Capture the cell that displays the provided text and extract its (X, Y) central coordinate. 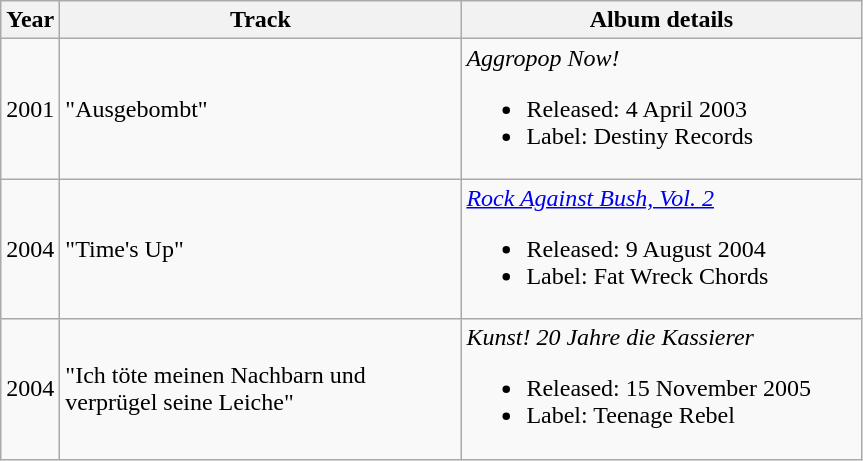
Rock Against Bush, Vol. 2Released: 9 August 2004Label: Fat Wreck Chords (662, 249)
2001 (30, 109)
Year (30, 20)
"Ich töte meinen Nachbarn und verprügel seine Leiche" (260, 389)
Track (260, 20)
"Time's Up" (260, 249)
Album details (662, 20)
Aggropop Now!Released: 4 April 2003Label: Destiny Records (662, 109)
Kunst! 20 Jahre die KassiererReleased: 15 November 2005Label: Teenage Rebel (662, 389)
"Ausgebombt" (260, 109)
